Extract the (x, y) coordinate from the center of the cell holding the provided text.  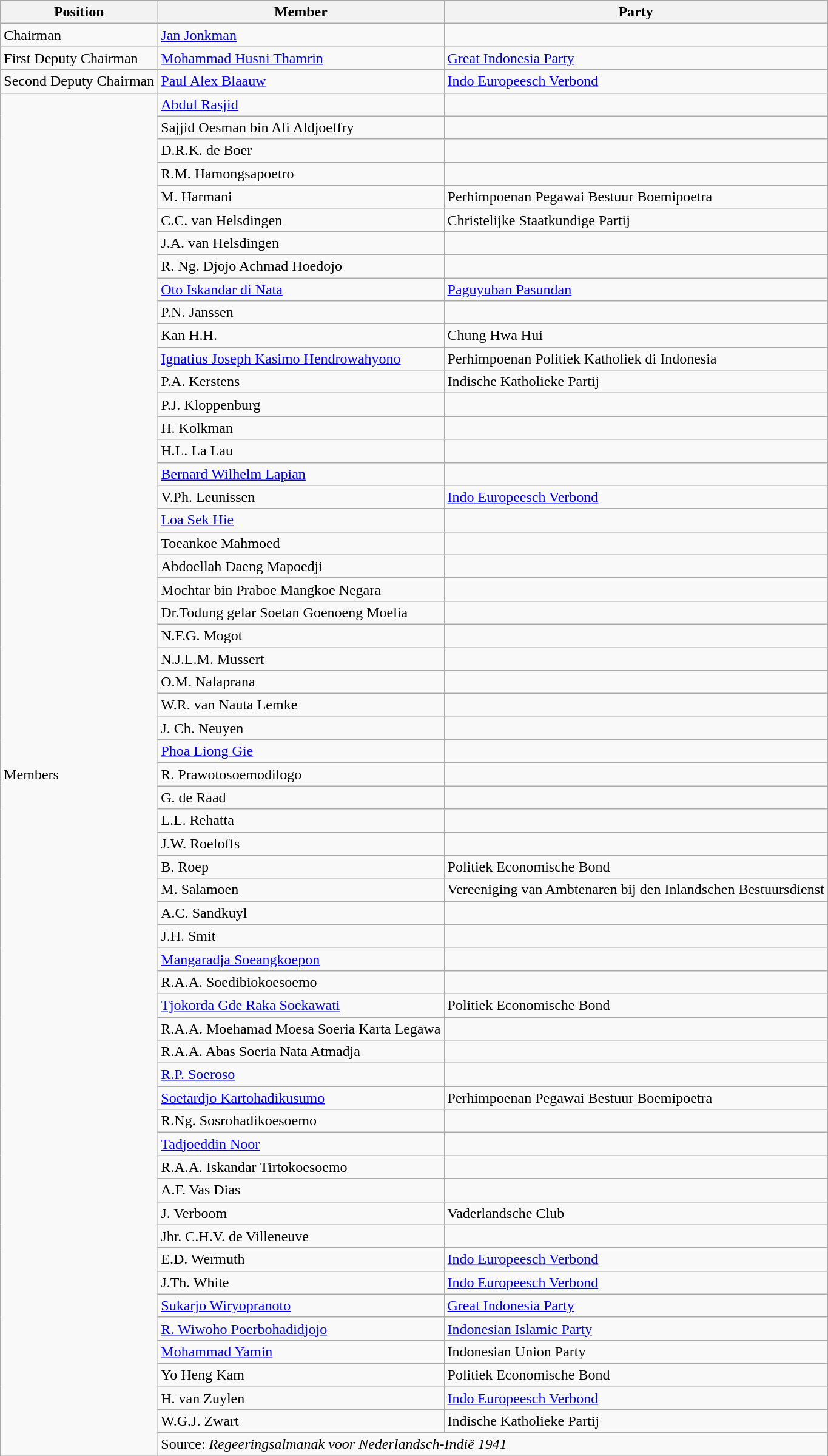
R.A.A. Iskandar Tirtokoesoemo (301, 1167)
Member (301, 12)
P.N. Janssen (301, 313)
Second Deputy Chairman (79, 81)
Mangaradja Soeangkoepon (301, 959)
Yo Heng Kam (301, 1375)
R. Ng. Djojo Achmad Hoedojo (301, 266)
Sukarjo Wiryopranoto (301, 1305)
Source: Regeeringsalmanak voor Nederlandsch-Indië 1941 (493, 1444)
Christelijke Staatkundige Partij (636, 220)
H.L. La Lau (301, 451)
Paguyuban Pasundan (636, 290)
Sajjid Oesman bin Ali Aldjoeffry (301, 127)
Vereeniging van Ambtenaren bij den Inlandschen Bestuursdienst (636, 890)
Mohammad Yamin (301, 1352)
Paul Alex Blaauw (301, 81)
Toeankoe Mahmoed (301, 543)
M. Salamoen (301, 890)
R.A.A. Moehamad Moesa Soeria Karta Legawa (301, 1029)
Jan Jonkman (301, 35)
Dr.Todung gelar Soetan Goenoeng Moelia (301, 612)
Mohammad Husni Thamrin (301, 58)
R. Wiwoho Poerbohadidjojo (301, 1329)
P.J. Kloppenburg (301, 405)
Oto Iskandar di Nata (301, 290)
Tjokorda Gde Raka Soekawati (301, 1005)
Abdoellah Daeng Mapoedji (301, 566)
Bernard Wilhelm Lapian (301, 474)
R.P. Soeroso (301, 1075)
P.A. Kerstens (301, 382)
A.F. Vas Dias (301, 1190)
Indonesian Union Party (636, 1352)
Tadjoeddin Noor (301, 1144)
J.Th. White (301, 1282)
Chung Hwa Hui (636, 336)
R.Ng. Sosrohadikoesoemo (301, 1121)
Chairman (79, 35)
Abdul Rasjid (301, 104)
H. Kolkman (301, 428)
D.R.K. de Boer (301, 151)
First Deputy Chairman (79, 58)
Ignatius Joseph Kasimo Hendrowahyono (301, 359)
Party (636, 12)
Soetardjo Kartohadikusumo (301, 1098)
R.A.A. Abas Soeria Nata Atmadja (301, 1052)
J.H. Smit (301, 936)
R.M. Hamongsapoetro (301, 174)
R.A.A. Soedibiokoesoemo (301, 982)
Kan Н.Н. (301, 336)
Vaderlandsche Club (636, 1213)
V.Ph. Leunissen (301, 497)
R. Prawotosoemodilogo (301, 774)
J.A. van Helsdingen (301, 243)
B. Roep (301, 867)
Mochtar bin Praboe Mangkoe Negara (301, 589)
N.J.L.M. Mussert (301, 659)
Position (79, 12)
J.W. Roeloffs (301, 844)
Members (79, 774)
M. Harmani (301, 197)
Jhr. C.H.V. de Villeneuve (301, 1236)
E.D. Wermuth (301, 1259)
W.G.J. Zwart (301, 1421)
N.F.G. Mogot (301, 635)
J. Ch. Neuyen (301, 728)
A.C. Sandkuyl (301, 913)
H. van Zuylen (301, 1398)
Phoa Liong Gie (301, 751)
W.R. van Nauta Lemke (301, 705)
Loa Sek Hie (301, 520)
J. Verboom (301, 1213)
L.L. Rehatta (301, 821)
Indonesian Islamic Party (636, 1329)
G. de Raad (301, 797)
C.C. van Helsdingen (301, 220)
O.M. Nalaprana (301, 682)
Perhimpoenan Politiek Katholiek di Indonesia (636, 359)
